Identify which cell holds the provided text, then report its [X, Y] central coordinate. 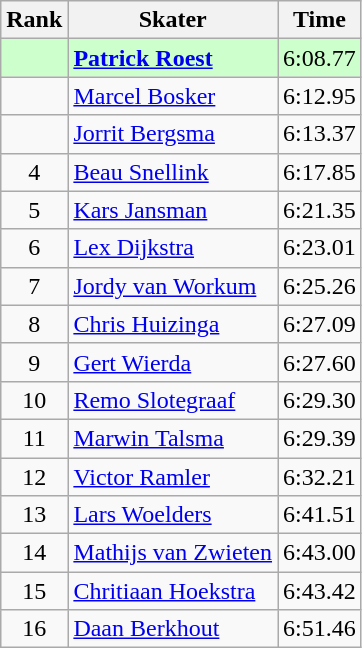
Chritiaan Hoekstra [173, 591]
5 [34, 210]
12 [34, 477]
Patrick Roest [173, 58]
Lex Dijkstra [173, 248]
14 [34, 553]
Chris Huizinga [173, 324]
Mathijs van Zwieten [173, 553]
Victor Ramler [173, 477]
6:21.35 [320, 210]
11 [34, 438]
Daan Berkhout [173, 629]
4 [34, 172]
Jordy van Workum [173, 286]
6:13.37 [320, 134]
Lars Woelders [173, 515]
6:29.30 [320, 400]
Time [320, 20]
16 [34, 629]
Marwin Talsma [173, 438]
6:43.42 [320, 591]
6:32.21 [320, 477]
6:23.01 [320, 248]
Rank [34, 20]
6:25.26 [320, 286]
6 [34, 248]
Marcel Bosker [173, 96]
9 [34, 362]
6:29.39 [320, 438]
7 [34, 286]
6:12.95 [320, 96]
Remo Slotegraaf [173, 400]
6:17.85 [320, 172]
15 [34, 591]
Jorrit Bergsma [173, 134]
13 [34, 515]
6:27.60 [320, 362]
6:51.46 [320, 629]
8 [34, 324]
Skater [173, 20]
10 [34, 400]
6:41.51 [320, 515]
Beau Snellink [173, 172]
6:08.77 [320, 58]
6:27.09 [320, 324]
Kars Jansman [173, 210]
Gert Wierda [173, 362]
6:43.00 [320, 553]
